Scan for the cell matching the given text and deliver its (x, y) coordinate at center. 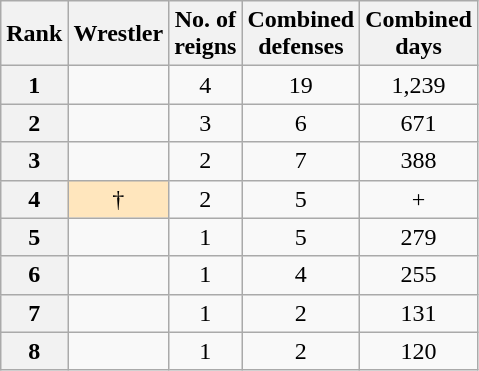
Combineddefenses (301, 34)
Wrestler (118, 34)
No. ofreigns (206, 34)
1,239 (419, 85)
671 (419, 123)
† (118, 199)
255 (419, 275)
131 (419, 313)
120 (419, 351)
Rank (34, 34)
+ (419, 199)
388 (419, 161)
Combineddays (419, 34)
279 (419, 237)
8 (34, 351)
19 (301, 85)
